Pinpoint the cell where the given text exists, returning its (X, Y) midpoint coordinate. 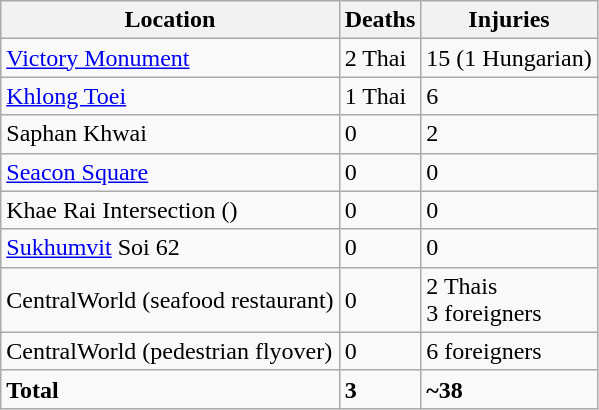
Saphan Khwai (170, 134)
Khae Rai Intersection () (170, 210)
CentralWorld (pedestrian flyover) (170, 351)
Sukhumvit Soi 62 (170, 248)
Seacon Square (170, 172)
Location (170, 20)
15 (1 Hungarian) (509, 58)
2 (509, 134)
Khlong Toei (170, 96)
6 foreigners (509, 351)
CentralWorld (seafood restaurant) (170, 300)
3 (380, 389)
6 (509, 96)
Injuries (509, 20)
2 Thais3 foreigners (509, 300)
Deaths (380, 20)
~38 (509, 389)
Total (170, 389)
Victory Monument (170, 58)
1 Thai (380, 96)
2 Thai (380, 58)
